Locate the cell with the specified text and output its (X, Y) center coordinate. 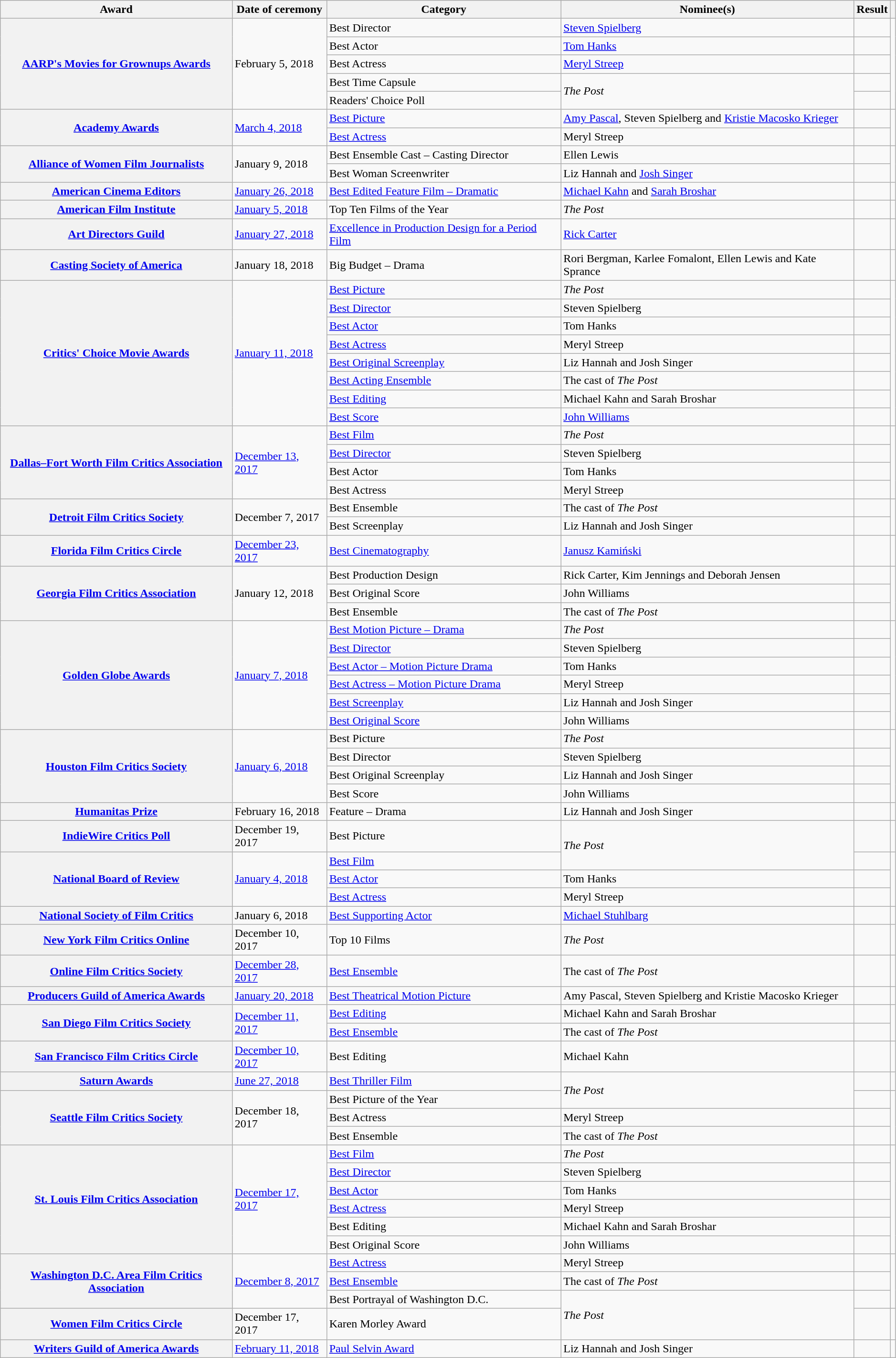
January 9, 2018 (279, 164)
Dallas–Fort Worth Film Critics Association (116, 462)
St. Louis Film Critics Association (116, 1199)
December 11, 2017 (279, 1023)
Rori Bergman, Karlee Fomalont, Ellen Lewis and Kate Sprance (707, 265)
National Board of Review (116, 879)
Women Film Critics Circle (116, 1324)
Best Actor – Motion Picture Drama (444, 666)
Art Directors Guild (116, 234)
Best Time Capsule (444, 82)
Karen Morley Award (444, 1324)
Best Cinematography (444, 550)
Feature – Drama (444, 811)
Online Film Critics Society (116, 971)
Critics' Choice Movie Awards (116, 353)
December 7, 2017 (279, 517)
Michael Kahn (707, 1056)
AARP's Movies for Grownups Awards (116, 64)
December 8, 2017 (279, 1281)
March 4, 2018 (279, 127)
December 13, 2017 (279, 462)
Big Budget – Drama (444, 265)
American Film Institute (116, 209)
January 26, 2018 (279, 191)
Seattle Film Critics Society (116, 1117)
American Cinema Editors (116, 191)
Best Actress – Motion Picture Drama (444, 684)
Result (872, 10)
Houston Film Critics Society (116, 766)
Georgia Film Critics Association (116, 594)
Writers Guild of America Awards (116, 1348)
Michael Stuhlbarg (707, 915)
Best Acting Ensemble (444, 381)
Readers' Choice Poll (444, 100)
Best Picture of the Year (444, 1099)
Date of ceremony (279, 10)
Janusz Kamiński (707, 550)
Best Motion Picture – Drama (444, 630)
Casting Society of America (116, 265)
December 28, 2017 (279, 971)
Top 10 Films (444, 940)
January 4, 2018 (279, 879)
Best Portrayal of Washington D.C. (444, 1299)
February 11, 2018 (279, 1348)
Award (116, 10)
February 5, 2018 (279, 64)
Category (444, 10)
Rick Carter (707, 234)
New York Film Critics Online (116, 940)
Washington D.C. Area Film Critics Association (116, 1281)
Humanitas Prize (116, 811)
Top Ten Films of the Year (444, 209)
Best Supporting Actor (444, 915)
Best Thriller Film (444, 1081)
Excellence in Production Design for a Period Film (444, 234)
January 18, 2018 (279, 265)
January 12, 2018 (279, 594)
San Diego Film Critics Society (116, 1023)
January 20, 2018 (279, 996)
National Society of Film Critics (116, 915)
January 7, 2018 (279, 675)
January 27, 2018 (279, 234)
IndieWire Critics Poll (116, 836)
June 27, 2018 (279, 1081)
Rick Carter, Kim Jennings and Deborah Jensen (707, 575)
December 18, 2017 (279, 1117)
Florida Film Critics Circle (116, 550)
Saturn Awards (116, 1081)
Paul Selvin Award (444, 1348)
Golden Globe Awards (116, 675)
Detroit Film Critics Society (116, 517)
Ellen Lewis (707, 155)
San Francisco Film Critics Circle (116, 1056)
December 23, 2017 (279, 550)
Best Theatrical Motion Picture (444, 996)
Nominee(s) (707, 10)
February 16, 2018 (279, 811)
Best Production Design (444, 575)
Best Edited Feature Film – Dramatic (444, 191)
Best Ensemble Cast – Casting Director (444, 155)
January 5, 2018 (279, 209)
Academy Awards (116, 127)
January 11, 2018 (279, 353)
December 19, 2017 (279, 836)
Alliance of Women Film Journalists (116, 164)
Best Woman Screenwriter (444, 173)
Producers Guild of America Awards (116, 996)
